From the cell containing the given text, extract its center point as (X, Y) coordinate. 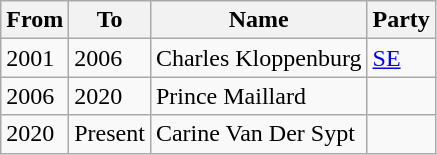
Carine Van Der Sypt (258, 134)
Party (401, 20)
Name (258, 20)
Prince Maillard (258, 96)
Charles Kloppenburg (258, 58)
2001 (35, 58)
SE (401, 58)
Present (110, 134)
To (110, 20)
From (35, 20)
